Determine the [x, y] coordinate at the center of the cell enclosing the given text.  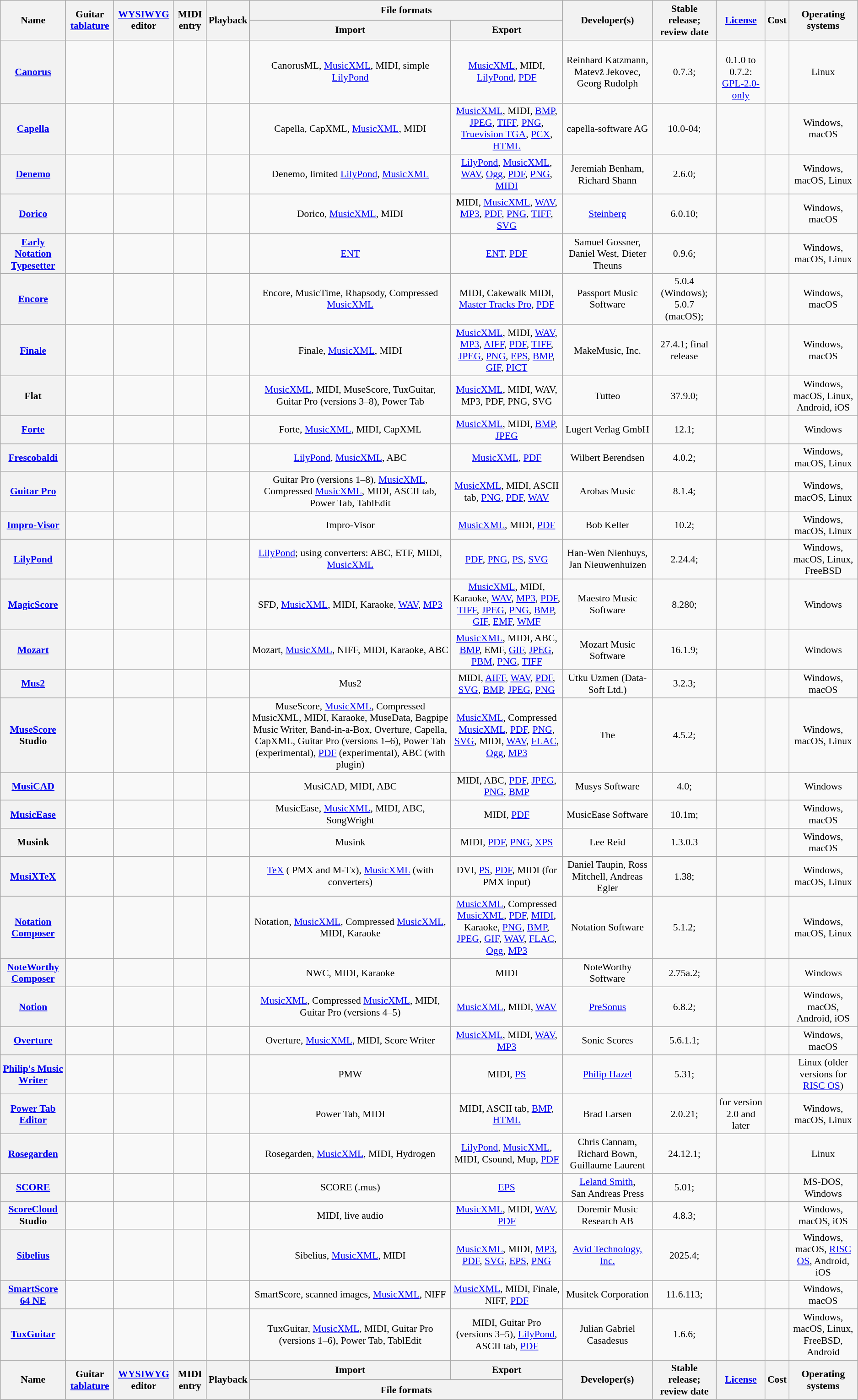
MIDI, AIFF, WAV, PDF, SVG, BMP, JPEG, PNG [507, 684]
16.1.9; [684, 650]
The [608, 735]
TuxGuitar [33, 1335]
MuseScore Studio [33, 735]
MusicXML, MIDI, PDF [507, 525]
Overture [33, 1041]
LilyPond, MusicXML, MIDI, Csound, Mup, PDF [507, 1154]
MIDI, PS [507, 1075]
Encore, MusicTime, Rhapsody, Compressed MusicXML [351, 299]
Tutteo [608, 396]
MIDI, PDF, PNG, XPS [507, 842]
Sonic Scores [608, 1041]
Dorico, MusicXML, MIDI [351, 214]
Denemo [33, 175]
Windows, macOS, Android, iOS [823, 1007]
Musys Software [608, 786]
37.9.0; [684, 396]
Mozart [33, 650]
Finale [33, 351]
SmartScore 64 NE [33, 1295]
Denemo, limited LilyPond, MusicXML [351, 175]
5.6.1.1; [684, 1041]
MusiXTeX [33, 876]
Doremir Music Research AB [608, 1216]
SmartScore, scanned images, MusicXML, NIFF [351, 1295]
Chris Cannam, Richard Bown, Guillaume Laurent [608, 1154]
1.38; [684, 876]
8.280; [684, 605]
MusicXML, MIDI, WAV, MP3, AIFF, PDF, TIFF, JPEG, PNG, EPS, BMP, GIF, PICT [507, 351]
LilyPond [33, 559]
Notion [33, 1007]
MIDI, ABC, PDF, JPEG, PNG, BMP [507, 786]
ScoreCloud Studio [33, 1216]
MusicEase Software [608, 815]
Arobas Music [608, 492]
MusicXML, MIDI, WAV, PDF [507, 1216]
PreSonus [608, 1007]
Sibelius, MusicXML, MIDI [351, 1255]
Rosegarden, MusicXML, MIDI, Hydrogen [351, 1154]
MIDI, live audio [351, 1216]
EPS [507, 1187]
MIDI, Cakewalk MIDI, Master Tracks Pro, PDF [507, 299]
Mozart, MusicXML, NIFF, MIDI, Karaoke, ABC [351, 650]
5.01; [684, 1187]
Windows, macOS, Linux, FreeBSD [823, 559]
Finale, MusicXML, MIDI [351, 351]
Windows, macOS, iOS [823, 1216]
SCORE (.mus) [351, 1187]
NoteWorthy Composer [33, 973]
5.31; [684, 1075]
MIDI, PDF [507, 815]
capella-software AG [608, 129]
MusicXML, MIDI, Karaoke, WAV, MP3, PDF, TIFF, JPEG, PNG, BMP, GIF, EMF, WMF [507, 605]
ENT, PDF [507, 254]
MIDI, MusicXML, WAV, MP3, PDF, PNG, TIFF, SVG [507, 214]
24.12.1; [684, 1154]
Utku Uzmen (Data-Soft Ltd.) [608, 684]
SCORE [33, 1187]
MusicXML, MIDI, ABC, BMP, EMF, GIF, JPEG, PBM, PNG, TIFF [507, 650]
NoteWorthy Software [608, 973]
SFD, MusicXML, MIDI, Karaoke, WAV, MP3 [351, 605]
Sibelius [33, 1255]
Windows, macOS, Linux, FreeBSD, Android [823, 1335]
2.24.4; [684, 559]
MusicXML, PDF [507, 458]
Notation Composer [33, 928]
Windows, macOS, Linux, Android, iOS [823, 396]
MusiCAD, MIDI, ABC [351, 786]
MusicXML, MIDI, ASCII tab, PNG, PDF, WAV [507, 492]
PDF, PNG, PS, SVG [507, 559]
MusicXML, MIDI, MuseScore, TuxGuitar, Guitar Pro (versions 3–8), Power Tab [351, 396]
Dorico [33, 214]
MusicXML, MIDI, WAV [507, 1007]
Brad Larsen [608, 1114]
ENT [351, 254]
Forte [33, 429]
LilyPond, MusicXML, ABC [351, 458]
Reinhard Katzmann, Matevž Jekovec, Georg Rudolph [608, 72]
27.4.1; final release [684, 351]
DVI, PS, PDF, MIDI (for PMX input) [507, 876]
0.1.0 to 0.7.2: GPL-2.0-only [741, 72]
Notation, MusicXML, Compressed MusicXML, MIDI, Karaoke [351, 928]
6.0.10; [684, 214]
Jeremiah Benham, Richard Shann [608, 175]
Guitar Pro (versions 1–8), MusicXML, Compressed MusicXML, MIDI, ASCII tab, Power Tab, TablEdit [351, 492]
MusicXML, MIDI, WAV, MP3, PDF, PNG, SVG [507, 396]
Capella, CapXML, MusicXML, MIDI [351, 129]
MIDI, Guitar Pro (versions 3–5), LilyPond, ASCII tab, PDF [507, 1335]
MusicXML, MIDI, BMP, JPEG [507, 429]
MusiCAD [33, 786]
Frescobaldi [33, 458]
MusicXML, Compressed MusicXML, MIDI, Guitar Pro (versions 4–5) [351, 1007]
Julian Gabriel Casadesus [608, 1335]
MagicScore [33, 605]
MusicXML, Compressed MusicXML, PDF, PNG, SVG, MIDI, WAV, FLAC, Ogg, MP3 [507, 735]
Windows, macOS, RISC OS, Android, iOS [823, 1255]
Forte, MusicXML, MIDI, CapXML [351, 429]
MakeMusic, Inc. [608, 351]
TeX ( PMX and M-Tx), MusicXML (with converters) [351, 876]
Steinberg [608, 214]
Avid Technology, Inc. [608, 1255]
2025.4; [684, 1255]
0.9.6; [684, 254]
Philip Hazel [608, 1075]
Mozart Music Software [608, 650]
Musitek Corporation [608, 1295]
Daniel Taupin, Ross Mitchell, Andreas Egler [608, 876]
MusicXML, MIDI, BMP, JPEG, TIFF, PNG, Truevision TGA, PCX, HTML [507, 129]
Passport Music Software [608, 299]
MIDI [507, 973]
Maestro Music Software [608, 605]
Lee Reid [608, 842]
NWC, MIDI, Karaoke [351, 973]
12.1; [684, 429]
MIDI, ASCII tab, BMP, HTML [507, 1114]
TuxGuitar, MusicXML, MIDI, Guitar Pro (versions 1–6), Power Tab, TablEdit [351, 1335]
Leland Smith,San Andreas Press [608, 1187]
MS-DOS, Windows [823, 1187]
Wilbert Berendsen [608, 458]
MusicXML, Compressed MusicXML, PDF, MIDI, Karaoke, PNG, BMP, JPEG, GIF, WAV, FLAC, Ogg, MP3 [507, 928]
4.8.3; [684, 1216]
11.6.113; [684, 1295]
for version 2.0 and later [741, 1114]
MusicEase [33, 815]
Han-Wen Nienhuys, Jan Nieuwenhuizen [608, 559]
10.2; [684, 525]
1.6.6; [684, 1335]
2.6.0; [684, 175]
LilyPond; using converters: ABC, ETF, MIDI, MusicXML [351, 559]
LilyPond, MusicXML, WAV, Ogg, PDF, PNG, MIDI [507, 175]
Lugert Verlag GmbH [608, 429]
Philip's Music Writer [33, 1075]
Overture, MusicXML, MIDI, Score Writer [351, 1041]
5.0.4 (Windows); 5.0.7 (macOS); [684, 299]
4.0; [684, 786]
Guitar Pro [33, 492]
MusicXML, MIDI, LilyPond, PDF [507, 72]
2.0.21; [684, 1114]
MusicEase, MusicXML, MIDI, ABC, SongWright [351, 815]
Capella [33, 129]
2.75a.2; [684, 973]
CanorusML, MusicXML, MIDI, simple LilyPond [351, 72]
4.5.2; [684, 735]
Power Tab Editor [33, 1114]
Bob Keller [608, 525]
5.1.2; [684, 928]
Power Tab, MIDI [351, 1114]
Early Notation Typesetter [33, 254]
10.0-04; [684, 129]
4.0.2; [684, 458]
MusicXML, MIDI, Finale, NIFF, PDF [507, 1295]
Samuel Gossner, Daniel West, Dieter Theuns [608, 254]
1.3.0.3 [684, 842]
Canorus [33, 72]
Notation Software [608, 928]
10.1m; [684, 815]
PMW [351, 1075]
6.8.2; [684, 1007]
Flat [33, 396]
Linux (older versions for RISC OS) [823, 1075]
MusicXML, MIDI, MP3, PDF, SVG, EPS, PNG [507, 1255]
3.2.3; [684, 684]
0.7.3; [684, 72]
Encore [33, 299]
8.1.4; [684, 492]
MusicXML, MIDI, WAV, MP3 [507, 1041]
Rosegarden [33, 1154]
